Return (x, y) of the center of cell containing provided text 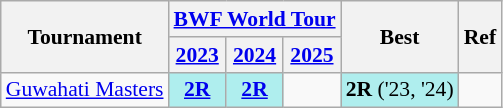
2024 (254, 55)
Guwahati Masters (85, 90)
2R ('23, '24) (400, 90)
Ref (480, 36)
Best (400, 36)
2025 (312, 55)
Tournament (85, 36)
2023 (198, 55)
BWF World Tour (255, 19)
